Return the [x, y] coordinate for the center point of the cell that contains the specified text.  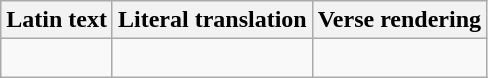
Verse rendering [399, 20]
Latin text [57, 20]
Literal translation [212, 20]
